Find where the given text appears and provide that cell's center as [X, Y] coordinate. 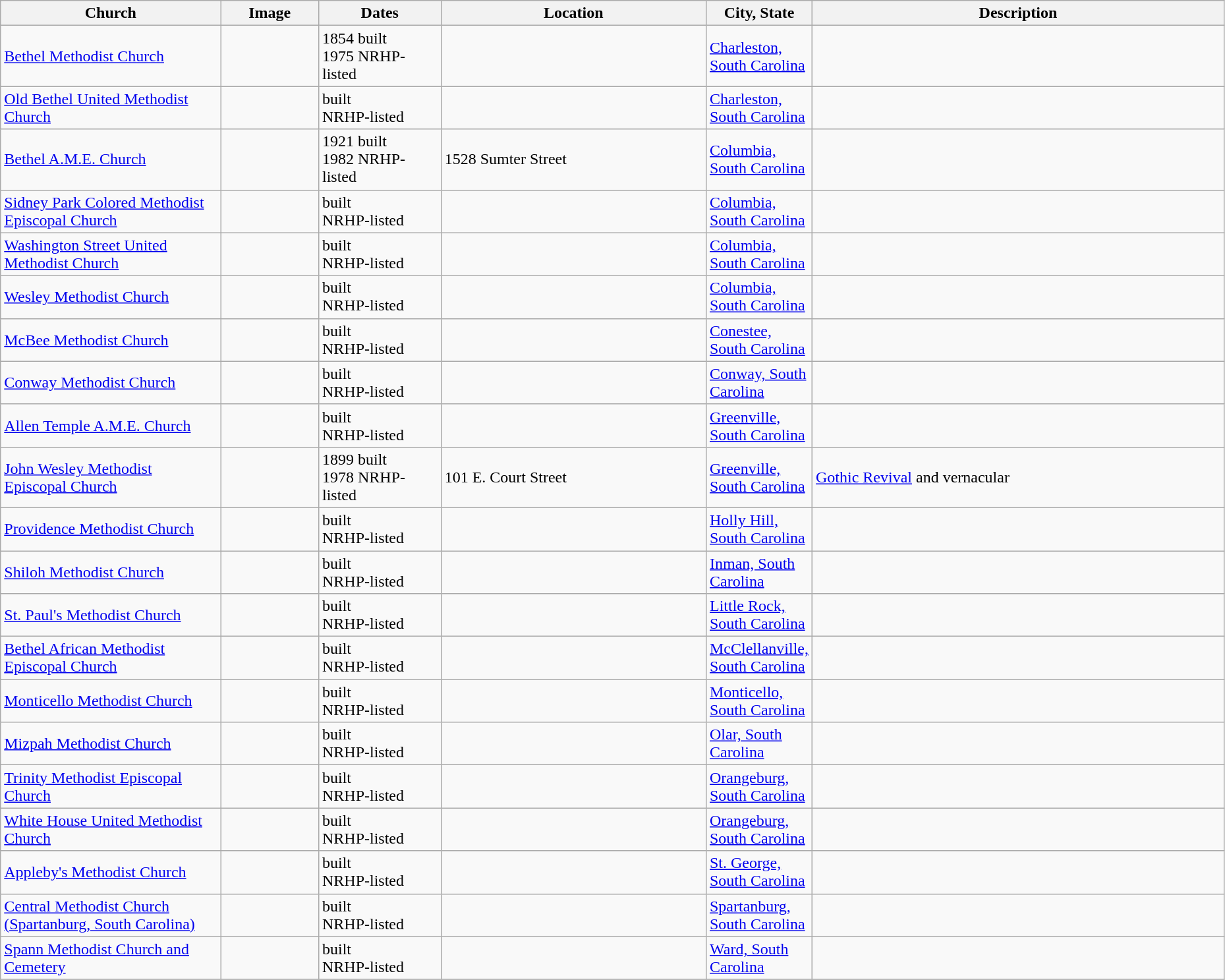
Spartanburg, South Carolina [759, 915]
Description [1019, 13]
Allen Temple A.M.E. Church [111, 426]
Image [270, 13]
McClellanville, South Carolina [759, 658]
Shiloh Methodist Church [111, 572]
McBee Methodist Church [111, 340]
1899 built1978 NRHP-listed [380, 477]
Trinity Methodist Episcopal Church [111, 787]
Bethel A.M.E. Church [111, 159]
Monticello, South Carolina [759, 701]
Sidney Park Colored Methodist Episcopal Church [111, 211]
Olar, South Carolina [759, 743]
Conestee, South Carolina [759, 340]
101 E. Court Street [573, 477]
Appleby's Methodist Church [111, 873]
Church [111, 13]
Inman, South Carolina [759, 572]
Dates [380, 13]
Providence Methodist Church [111, 529]
Spann Methodist Church and Cemetery [111, 958]
Bethel African Methodist Episcopal Church [111, 658]
Washington Street United Methodist Church [111, 254]
Central Methodist Church (Spartanburg, South Carolina) [111, 915]
Holly Hill, South Carolina [759, 529]
Monticello Methodist Church [111, 701]
Ward, South Carolina [759, 958]
Bethel Methodist Church [111, 56]
Location [573, 13]
1528 Sumter Street [573, 159]
1921 built1982 NRHP-listed [380, 159]
Little Rock, South Carolina [759, 616]
White House United Methodist Church [111, 829]
Gothic Revival and vernacular [1019, 477]
1854 built1975 NRHP-listed [380, 56]
St. George, South Carolina [759, 873]
Mizpah Methodist Church [111, 743]
Old Bethel United Methodist Church [111, 108]
St. Paul's Methodist Church [111, 616]
City, State [759, 13]
Conway, South Carolina [759, 382]
John Wesley Methodist Episcopal Church [111, 477]
Conway Methodist Church [111, 382]
Wesley Methodist Church [111, 297]
